Identify which cell holds the provided text, then report its (X, Y) central coordinate. 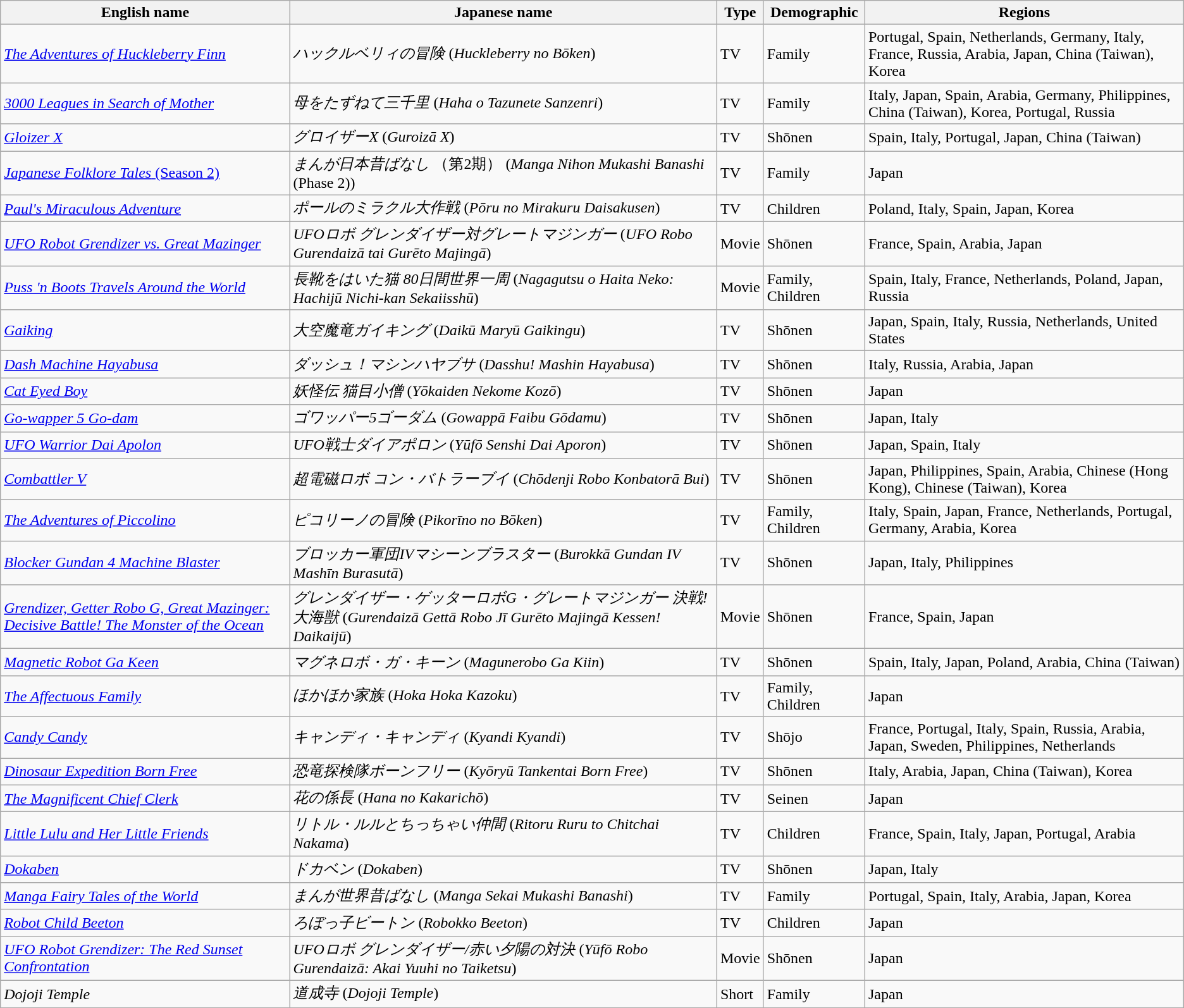
ポールのミラクル大作戦 (Pōru no Mirakuru Daisakusen) (503, 209)
3000 Leagues in Search of Mother (145, 104)
Go-wapper 5 Go-dam (145, 419)
Spain, Italy, France, Netherlands, Poland, Japan, Russia (1024, 288)
The Magnificent Chief Clerk (145, 798)
Candy Candy (145, 737)
France, Spain, Italy, Japan, Portugal, Arabia (1024, 834)
キャンディ・キャンディ (Kyandi Kyandi) (503, 737)
ほかほか家族 (Hoka Hoka Kazoku) (503, 696)
Portugal, Spain, Italy, Arabia, Japan, Korea (1024, 897)
まんが日本昔ばなし （第2期） (Manga Nihon Mukashi Banashi (Phase 2)) (503, 173)
Cat Eyed Boy (145, 391)
Type (740, 13)
Portugal, Spain, Netherlands, Germany, Italy, France, Russia, Arabia, Japan, China (Taiwan), Korea (1024, 54)
大空魔竜ガイキング (Daikū Maryū Gaikingu) (503, 330)
ドカベン (Dokaben) (503, 869)
UFO Robot Grendizer: The Red Sunset Confrontation (145, 959)
The Affectuous Family (145, 696)
Poland, Italy, Spain, Japan, Korea (1024, 209)
Regions (1024, 13)
まんが世界昔ばなし (Manga Sekai Mukashi Banashi) (503, 897)
Blocker Gundan 4 Machine Blaster (145, 563)
The Adventures of Piccolino (145, 520)
Japanese Folklore Tales (Season 2) (145, 173)
Demographic (814, 13)
Paul's Miraculous Adventure (145, 209)
The Adventures of Huckleberry Finn (145, 54)
妖怪伝 猫目小僧 (Yōkaiden Nekome Kozō) (503, 391)
Magnetic Robot Ga Keen (145, 663)
Dokaben (145, 869)
Japan, Italy, Philippines (1024, 563)
Shōjo (814, 737)
Grendizer, Getter Robo G, Great Mazinger: Decisive Battle! The Monster of the Ocean (145, 617)
UFO Warrior Dai Apolon (145, 445)
マグネロボ・ガ・キーン (Magunerobo Ga Kiin) (503, 663)
Japan, Spain, Italy, Russia, Netherlands, United States (1024, 330)
リトル・ルルとちっちゃい仲間 (Ritoru Ruru to Chitchai Nakama) (503, 834)
超電磁ロボ コン・バトラーブイ (Chōdenji Robo Konbatorā Bui) (503, 479)
Spain, Italy, Portugal, Japan, China (Taiwan) (1024, 138)
France, Spain, Japan (1024, 617)
母をたずねて三千里 (Haha o Tazunete Sanzenri) (503, 104)
UFOロボ グレンダイザー対グレートマジンガー (UFO Robo Gurendaizā tai Gurēto Majingā) (503, 244)
English name (145, 13)
Dinosaur Expedition Born Free (145, 771)
Japan, Spain, Italy (1024, 445)
ろぼっ子ビートン (Robokko Beeton) (503, 923)
Japan, Philippines, Spain, Arabia, Chinese (Hong Kong), Chinese (Taiwan), Korea (1024, 479)
花の係長 (Hana no Kakarichō) (503, 798)
Italy, Spain, Japan, France, Netherlands, Portugal, Germany, Arabia, Korea (1024, 520)
France, Spain, Arabia, Japan (1024, 244)
恐竜探検隊ボーンフリー (Kyōryū Tankentai Born Free) (503, 771)
グロイザーX (Guroizā X) (503, 138)
Robot Child Beeton (145, 923)
Japanese name (503, 13)
Manga Fairy Tales of the World (145, 897)
Combattler V (145, 479)
Dash Machine Hayabusa (145, 364)
Little Lulu and Her Little Friends (145, 834)
長靴をはいた猫 80日間世界一周 (Nagagutsu o Haita Neko: Hachijū Nichi-kan Sekaiisshū) (503, 288)
Gloizer X (145, 138)
France, Portugal, Italy, Spain, Russia, Arabia, Japan, Sweden, Philippines, Netherlands (1024, 737)
グレンダイザー・ゲッターロボG・グレートマジンガー 決戦!大海獣 (Gurendaizā Gettā Robo Jī Gurēto Majingā Kessen! Daikaijū) (503, 617)
Seinen (814, 798)
Gaiking (145, 330)
UFOロボ グレンダイザー/赤い夕陽の対決 (Yūfō Robo Gurendaizā: Akai Yuuhi no Taiketsu) (503, 959)
Spain, Italy, Japan, Poland, Arabia, China (Taiwan) (1024, 663)
Italy, Arabia, Japan, China (Taiwan), Korea (1024, 771)
Short (740, 994)
UFO Robot Grendizer vs. Great Mazinger (145, 244)
Italy, Russia, Arabia, Japan (1024, 364)
ブロッカー軍団IVマシーンブラスター (Burokkā Gundan IV Mashīn Burasutā) (503, 563)
道成寺 (Dojoji Temple) (503, 994)
UFO戦士ダイアポロン (Yūfō Senshi Dai Aporon) (503, 445)
ダッシュ！マシンハヤブサ (Dasshu! Mashin Hayabusa) (503, 364)
Dojoji Temple (145, 994)
Italy, Japan, Spain, Arabia, Germany, Philippines, China (Taiwan), Korea, Portugal, Russia (1024, 104)
ハックルベリィの冒険 (Huckleberry no Bōken) (503, 54)
ゴワッパー5ゴーダム (Gowappā Faibu Gōdamu) (503, 419)
Puss 'n Boots Travels Around the World (145, 288)
ピコリーノの冒険 (Pikorīno no Bōken) (503, 520)
